Return the (x, y) coordinate for the center point of the cell that contains the specified text.  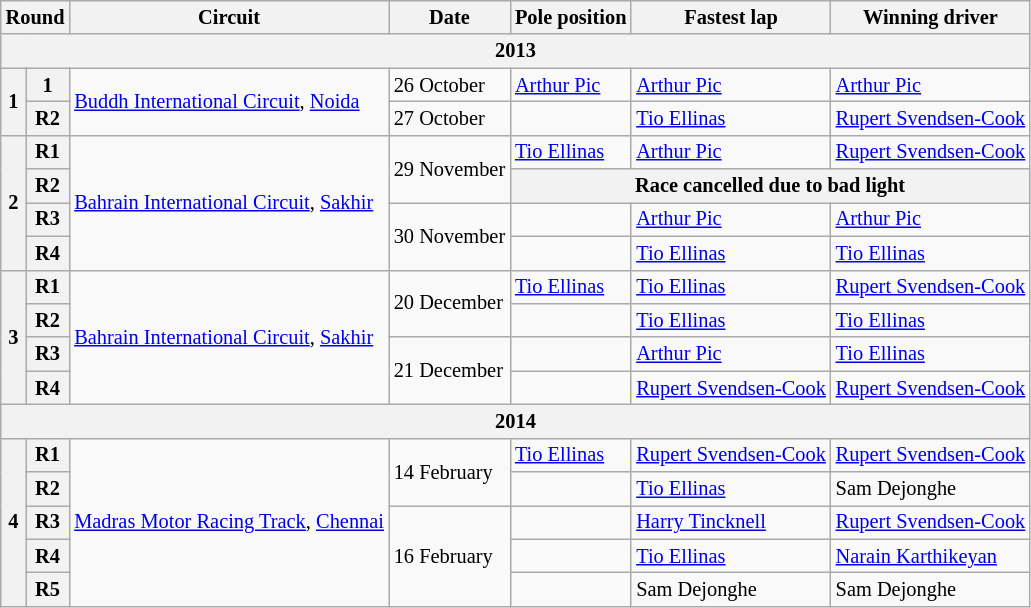
Harry Tincknell (730, 522)
Winning driver (930, 17)
21 December (450, 370)
Race cancelled due to bad light (770, 186)
30 November (450, 236)
26 October (450, 85)
Buddh International Circuit, Noida (228, 102)
2 (14, 202)
Round (36, 17)
Fastest lap (730, 17)
Date (450, 17)
20 December (450, 304)
Madras Motor Racing Track, Chennai (228, 522)
27 October (450, 118)
29 November (450, 168)
2013 (516, 51)
14 February (450, 472)
4 (14, 522)
16 February (450, 556)
Circuit (228, 17)
2014 (516, 421)
3 (14, 338)
Pole position (570, 17)
Narain Karthikeyan (930, 556)
R5 (48, 589)
